Find where the given text appears and provide that cell's center as [x, y] coordinate. 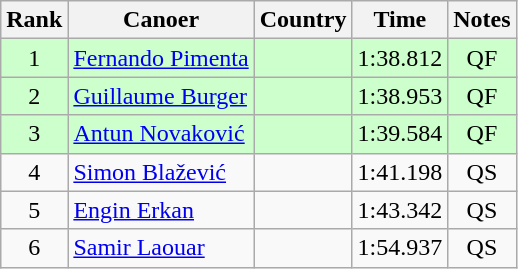
Country [303, 20]
Time [400, 20]
Fernando Pimenta [161, 58]
1:38.953 [400, 96]
Notes [482, 20]
Samir Laouar [161, 248]
Simon Blažević [161, 172]
3 [34, 134]
5 [34, 210]
2 [34, 96]
1 [34, 58]
Engin Erkan [161, 210]
1:38.812 [400, 58]
1:41.198 [400, 172]
Rank [34, 20]
Guillaume Burger [161, 96]
1:39.584 [400, 134]
6 [34, 248]
Canoer [161, 20]
1:54.937 [400, 248]
1:43.342 [400, 210]
4 [34, 172]
Antun Novaković [161, 134]
